Scan for the cell matching the given text and deliver its [X, Y] coordinate at center. 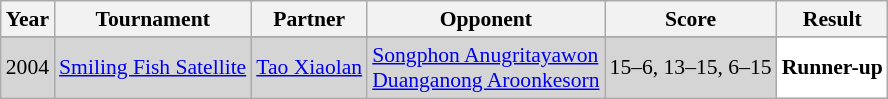
15–6, 13–15, 6–15 [691, 68]
Partner [309, 19]
Songphon Anugritayawon Duanganong Aroonkesorn [486, 68]
Year [28, 19]
Score [691, 19]
2004 [28, 68]
Runner-up [832, 68]
Result [832, 19]
Opponent [486, 19]
Tournament [152, 19]
Tao Xiaolan [309, 68]
Smiling Fish Satellite [152, 68]
